Locate the cell with the specified text and output its [x, y] center coordinate. 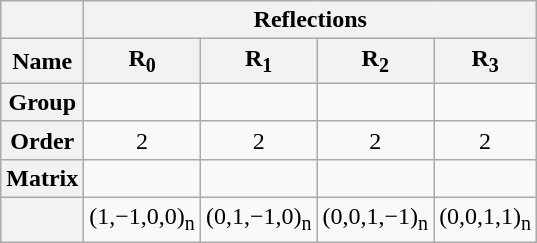
Matrix [42, 178]
(0,1,−1,0)n [258, 219]
(0,0,1,−1)n [376, 219]
(1,−1,0,0)n [142, 219]
Name [42, 61]
R0 [142, 61]
Group [42, 102]
(0,0,1,1)n [486, 219]
R1 [258, 61]
R2 [376, 61]
R3 [486, 61]
Order [42, 140]
Reflections [310, 20]
